Output the [X, Y] coordinate of the center of the cell containing the given text.  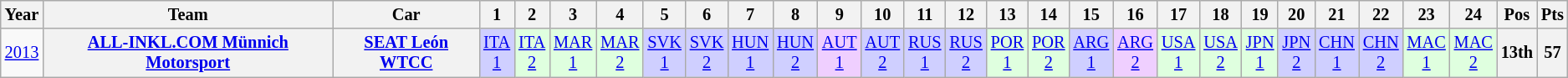
8 [795, 14]
13 [1007, 14]
3 [573, 14]
ARG1 [1090, 53]
18 [1220, 14]
1 [497, 14]
POR1 [1007, 53]
23 [1427, 14]
2 [532, 14]
19 [1260, 14]
USA1 [1178, 53]
CHN1 [1336, 53]
6 [707, 14]
JPN2 [1296, 53]
MAC2 [1474, 53]
ARG2 [1136, 53]
14 [1049, 14]
5 [664, 14]
Year [22, 14]
MAR2 [620, 53]
17 [1178, 14]
2013 [22, 53]
ITA1 [497, 53]
21 [1336, 14]
22 [1382, 14]
SEAT León WTCC [406, 53]
USA2 [1220, 53]
24 [1474, 14]
16 [1136, 14]
MAC1 [1427, 53]
20 [1296, 14]
57 [1552, 53]
12 [965, 14]
CHN2 [1382, 53]
MAR1 [573, 53]
RUS1 [925, 53]
7 [750, 14]
ALL-INKL.COM Münnich Motorsport [187, 53]
RUS2 [965, 53]
11 [925, 14]
9 [840, 14]
SVK1 [664, 53]
13th [1517, 53]
AUT1 [840, 53]
Team [187, 14]
HUN1 [750, 53]
10 [883, 14]
ITA2 [532, 53]
15 [1090, 14]
4 [620, 14]
Pos [1517, 14]
POR2 [1049, 53]
HUN2 [795, 53]
JPN1 [1260, 53]
Pts [1552, 14]
Car [406, 14]
AUT2 [883, 53]
SVK2 [707, 53]
